Determine the (X, Y) coordinate at the center of the cell enclosing the given text.  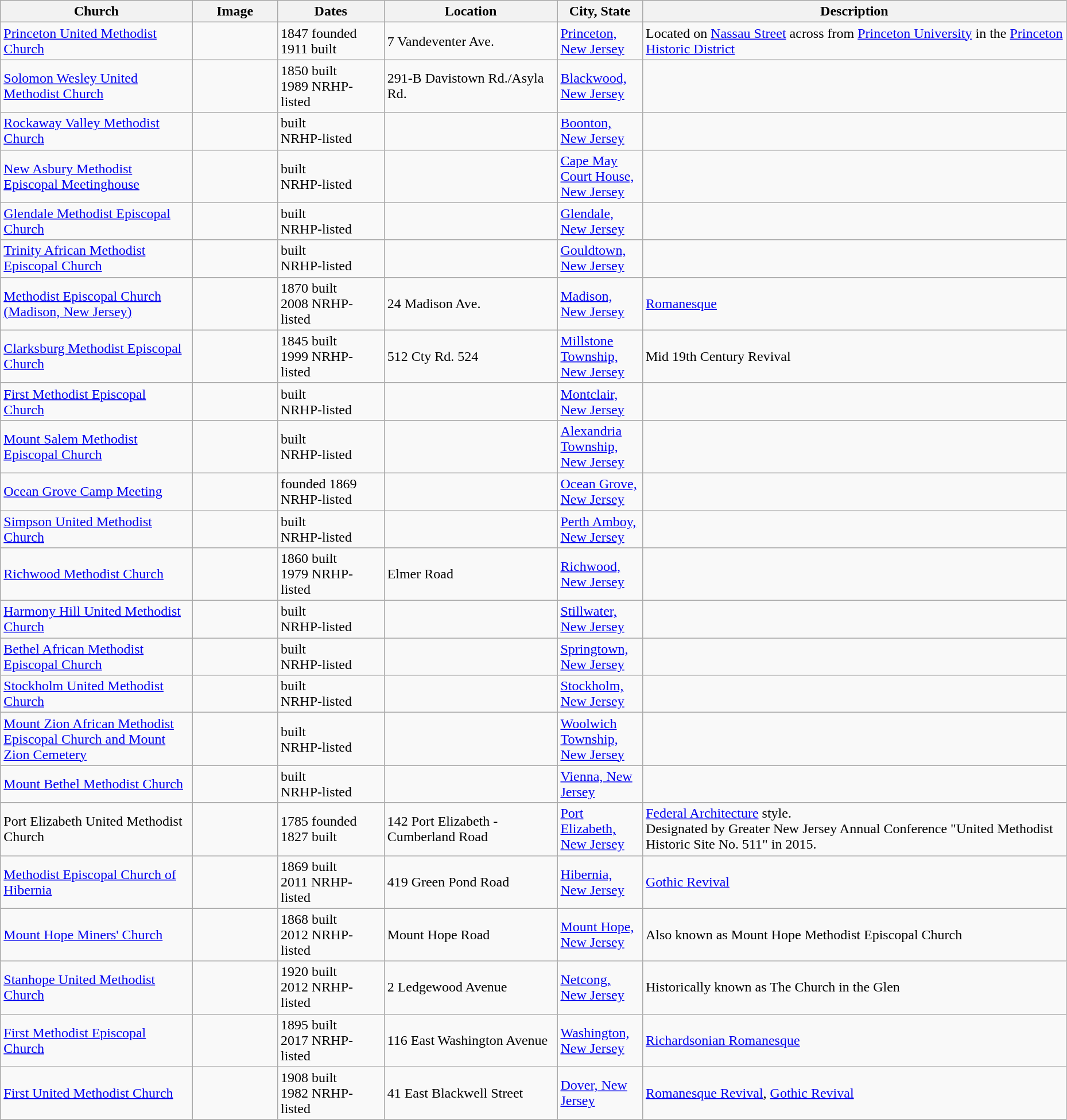
Cape May Court House, New Jersey (600, 176)
291-B Davistown Rd./Asyla Rd. (471, 86)
Springtown, New Jersey (600, 656)
Blackwood, New Jersey (600, 86)
Church (96, 11)
41 East Blackwell Street (471, 1093)
Port Elizabeth, New Jersey (600, 829)
1785 founded1827 built (331, 829)
Port Elizabeth United Methodist Church (96, 829)
First United Methodist Church (96, 1093)
Dates (331, 11)
Millstone Township, New Jersey (600, 356)
1870 built2008 NRHP-listed (331, 304)
Hibernia, New Jersey (600, 882)
142 Port Elizabeth - Cumberland Road (471, 829)
24 Madison Ave. (471, 304)
Rockaway Valley Methodist Church (96, 131)
New Asbury Methodist Episcopal Meetinghouse (96, 176)
Location (471, 11)
1868 built 2012 NRHP-listed (331, 935)
Located on Nassau Street across from Princeton University in the Princeton Historic District (854, 41)
Richwood, New Jersey (600, 574)
founded 1869 NRHP-listed (331, 491)
Perth Amboy, New Jersey (600, 529)
Historically known as The Church in the Glen (854, 987)
Glendale, New Jersey (600, 221)
1908 built 1982 NRHP-listed (331, 1093)
Stillwater, New Jersey (600, 620)
Dover, New Jersey (600, 1093)
Simpson United Methodist Church (96, 529)
Montclair, New Jersey (600, 402)
1850 built1989 NRHP-listed (331, 86)
Vienna, New Jersey (600, 784)
Princeton, New Jersey (600, 41)
Mount Hope Road (471, 935)
Netcong, New Jersey (600, 987)
Solomon Wesley United Methodist Church (96, 86)
Harmony Hill United Methodist Church (96, 620)
Image (235, 11)
Trinity African Methodist Episcopal Church (96, 258)
Stockholm United Methodist Church (96, 694)
Richardsonian Romanesque (854, 1040)
Romanesque Revival, Gothic Revival (854, 1093)
Also known as Mount Hope Methodist Episcopal Church (854, 935)
1845 built1999 NRHP-listed (331, 356)
Mount Salem Methodist Episcopal Church (96, 446)
Stanhope United Methodist Church (96, 987)
City, State (600, 11)
Woolwich Township, New Jersey (600, 739)
Description (854, 11)
Mid 19th Century Revival (854, 356)
Stockholm, New Jersey (600, 694)
Elmer Road (471, 574)
Ocean Grove, New Jersey (600, 491)
Ocean Grove Camp Meeting (96, 491)
Boonton, New Jersey (600, 131)
Methodist Episcopal Church of Hibernia (96, 882)
Mount Hope Miners' Church (96, 935)
1847 founded1911 built (331, 41)
1869 built 2011 NRHP-listed (331, 882)
Glendale Methodist Episcopal Church (96, 221)
Washington, New Jersey (600, 1040)
Bethel African Methodist Episcopal Church (96, 656)
1895 built 2017 NRHP-listed (331, 1040)
Methodist Episcopal Church (Madison, New Jersey) (96, 304)
Madison, New Jersey (600, 304)
512 Cty Rd. 524 (471, 356)
116 East Washington Avenue (471, 1040)
1860 built 1979 NRHP-listed (331, 574)
Federal Architecture style.Designated by Greater New Jersey Annual Conference "United Methodist Historic Site No. 511" in 2015. (854, 829)
7 Vandeventer Ave. (471, 41)
Clarksburg Methodist Episcopal Church (96, 356)
1920 built 2012 NRHP-listed (331, 987)
Mount Hope, New Jersey (600, 935)
Romanesque (854, 304)
419 Green Pond Road (471, 882)
Mount Bethel Methodist Church (96, 784)
Alexandria Township, New Jersey (600, 446)
Richwood Methodist Church (96, 574)
2 Ledgewood Avenue (471, 987)
Princeton United Methodist Church (96, 41)
Gouldtown, New Jersey (600, 258)
Mount Zion African Methodist Episcopal Church and Mount Zion Cemetery (96, 739)
Gothic Revival (854, 882)
